From the cell containing the given text, extract its center point as [X, Y] coordinate. 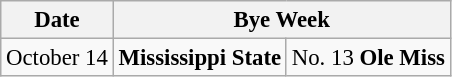
Date [57, 20]
No. 13 Ole Miss [368, 58]
October 14 [57, 58]
Bye Week [282, 20]
Mississippi State [200, 58]
